Return [x, y] of the center of cell containing provided text 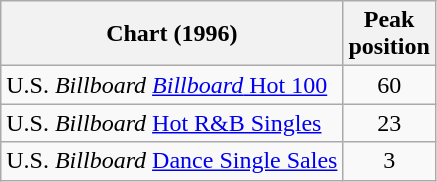
U.S. Billboard Billboard Hot 100 [172, 85]
Chart (1996) [172, 34]
U.S. Billboard Dance Single Sales [172, 161]
3 [389, 161]
23 [389, 123]
Peakposition [389, 34]
U.S. Billboard Hot R&B Singles [172, 123]
60 [389, 85]
